For the text-containing cell, return its midpoint in (x, y) coordinate format. 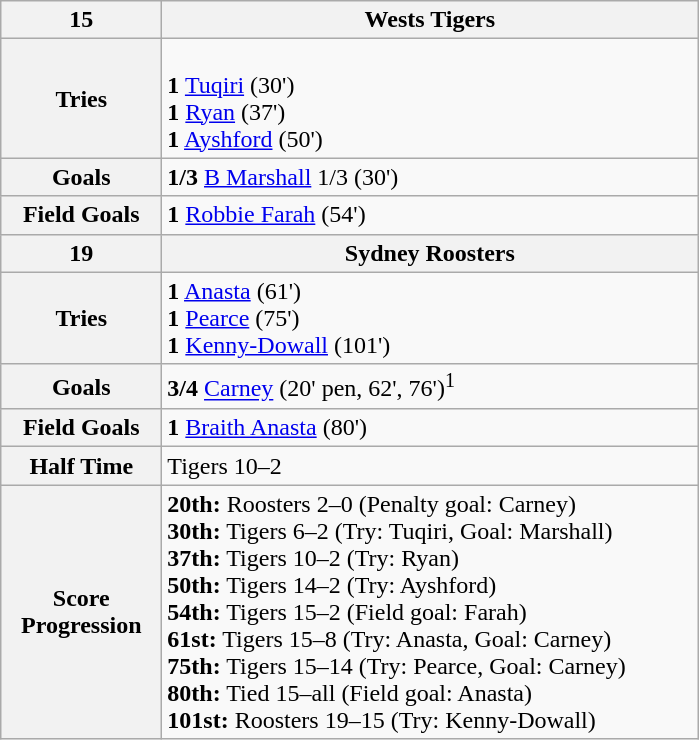
Tigers 10–2 (430, 466)
15 (82, 20)
Sydney Roosters (430, 253)
1 Anasta (61')1 Pearce (75')1 Kenny-Dowall (101') (430, 318)
19 (82, 253)
1 Tuqiri (30')1 Ryan (37')1 Ayshford (50') (430, 98)
Wests Tigers (430, 20)
Score Progression (82, 612)
1/3 B Marshall 1/3 (30') (430, 177)
Half Time (82, 466)
3/4 Carney (20' pen, 62', 76')1 (430, 386)
1 Robbie Farah (54') (430, 215)
1 Braith Anasta (80') (430, 428)
